Determine the [X, Y] coordinate at the center of the cell enclosing the given text.  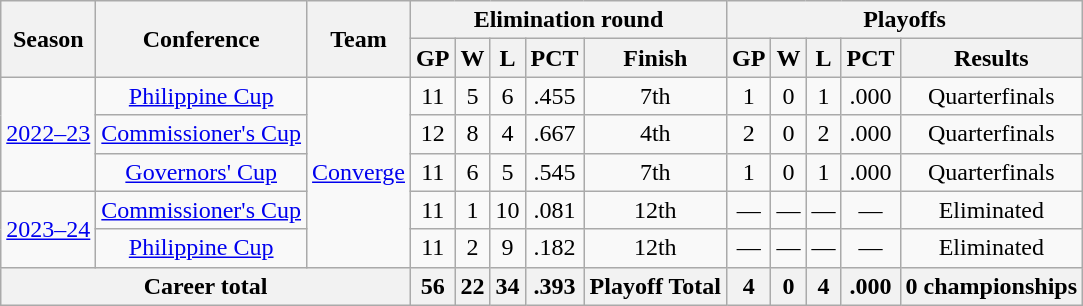
0 championships [991, 286]
.667 [554, 134]
4th [655, 134]
9 [508, 248]
22 [472, 286]
.393 [554, 286]
2023–24 [48, 229]
Results [991, 58]
Finish [655, 58]
.182 [554, 248]
10 [508, 210]
8 [472, 134]
Elimination round [569, 20]
2022–23 [48, 134]
Converge [359, 172]
Career total [206, 286]
56 [433, 286]
34 [508, 286]
Season [48, 39]
.081 [554, 210]
Governors' Cup [202, 172]
12 [433, 134]
Conference [202, 39]
Team [359, 39]
.545 [554, 172]
Playoffs [904, 20]
Playoff Total [655, 286]
.455 [554, 96]
